Locate the cell with the specified text and output its (x, y) center coordinate. 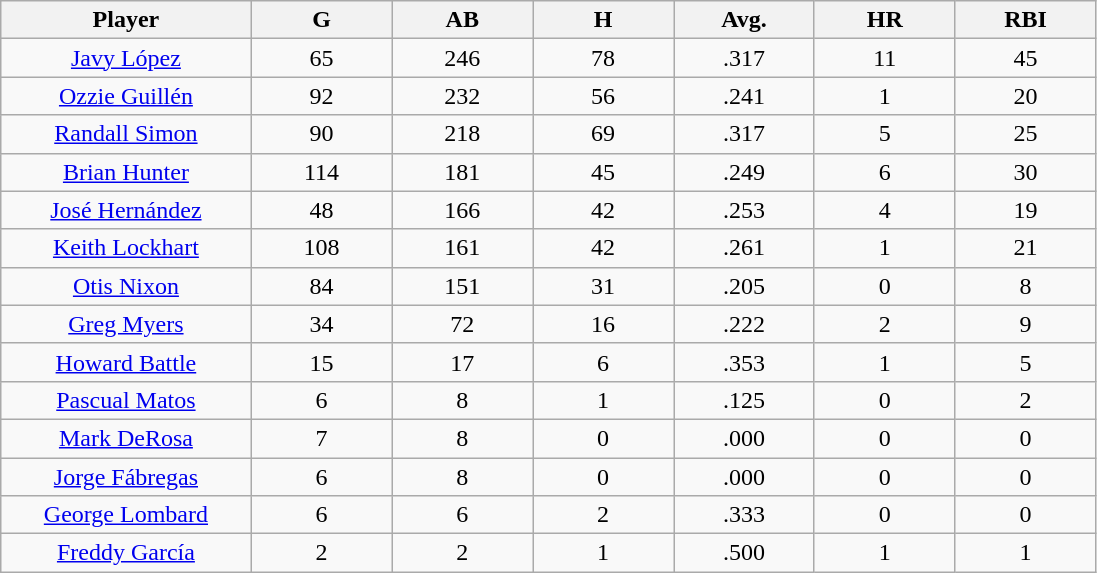
.500 (744, 553)
José Hernández (126, 210)
4 (884, 210)
246 (462, 58)
90 (322, 134)
30 (1026, 172)
Pascual Matos (126, 400)
AB (462, 20)
65 (322, 58)
Javy López (126, 58)
161 (462, 248)
114 (322, 172)
Player (126, 20)
69 (604, 134)
84 (322, 286)
Howard Battle (126, 362)
.353 (744, 362)
20 (1026, 96)
Avg. (744, 20)
Ozzie Guillén (126, 96)
15 (322, 362)
Keith Lockhart (126, 248)
.333 (744, 515)
31 (604, 286)
.241 (744, 96)
166 (462, 210)
48 (322, 210)
17 (462, 362)
9 (1026, 324)
16 (604, 324)
.261 (744, 248)
RBI (1026, 20)
181 (462, 172)
HR (884, 20)
34 (322, 324)
Jorge Fábregas (126, 477)
11 (884, 58)
.222 (744, 324)
Mark DeRosa (126, 438)
232 (462, 96)
108 (322, 248)
.249 (744, 172)
George Lombard (126, 515)
56 (604, 96)
19 (1026, 210)
Otis Nixon (126, 286)
H (604, 20)
G (322, 20)
.125 (744, 400)
78 (604, 58)
Freddy García (126, 553)
151 (462, 286)
218 (462, 134)
7 (322, 438)
Greg Myers (126, 324)
21 (1026, 248)
.205 (744, 286)
25 (1026, 134)
Brian Hunter (126, 172)
92 (322, 96)
72 (462, 324)
.253 (744, 210)
Randall Simon (126, 134)
